Determine the [x, y] coordinate at the center of the cell enclosing the given text.  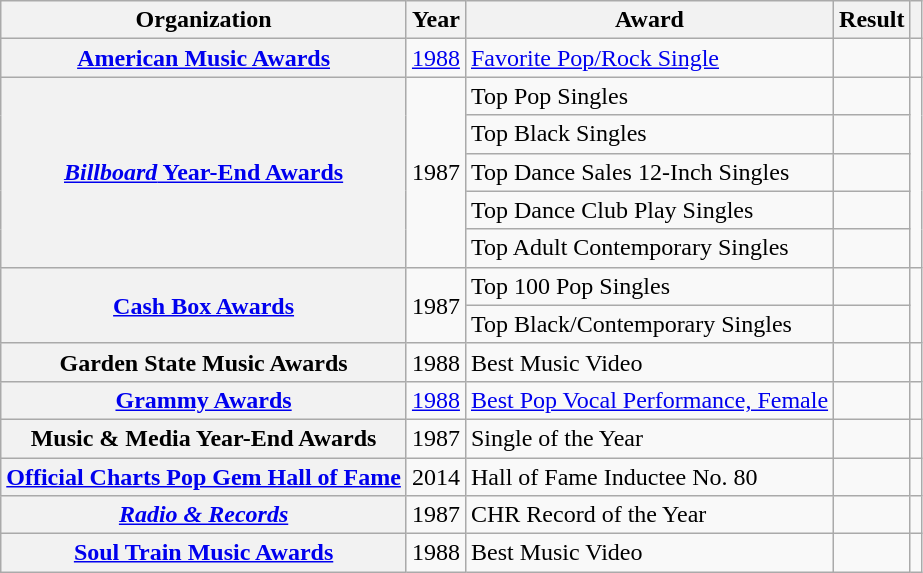
Single of the Year [649, 438]
Top Dance Club Play Singles [649, 210]
Official Charts Pop Gem Hall of Fame [204, 477]
Organization [204, 20]
2014 [436, 477]
Grammy Awards [204, 400]
Hall of Fame Inductee No. 80 [649, 477]
Top Black/Contemporary Singles [649, 324]
Garden State Music Awards [204, 362]
Top Pop Singles [649, 96]
Best Pop Vocal Performance, Female [649, 400]
Result [872, 20]
Music & Media Year-End Awards [204, 438]
Cash Box Awards [204, 305]
Top 100 Pop Singles [649, 286]
Award [649, 20]
Billboard Year-End Awards [204, 172]
Top Black Singles [649, 134]
Top Adult Contemporary Singles [649, 248]
Top Dance Sales 12-Inch Singles [649, 172]
American Music Awards [204, 58]
Soul Train Music Awards [204, 553]
CHR Record of the Year [649, 515]
Radio & Records [204, 515]
Year [436, 20]
Favorite Pop/Rock Single [649, 58]
